Scan for the cell matching the given text and deliver its [X, Y] coordinate at center. 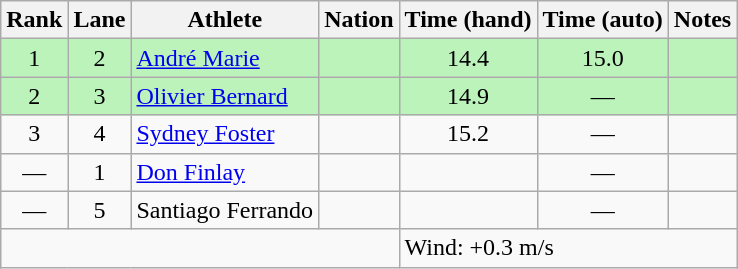
14.4 [468, 58]
4 [100, 134]
Don Finlay [225, 172]
5 [100, 210]
Nation [359, 20]
Olivier Bernard [225, 96]
Time (auto) [602, 20]
Time (hand) [468, 20]
Lane [100, 20]
André Marie [225, 58]
15.0 [602, 58]
Athlete [225, 20]
Sydney Foster [225, 134]
14.9 [468, 96]
Notes [702, 20]
Santiago Ferrando [225, 210]
15.2 [468, 134]
Rank [34, 20]
Wind: +0.3 m/s [568, 248]
